Scan for the cell matching the given text and deliver its [x, y] coordinate at center. 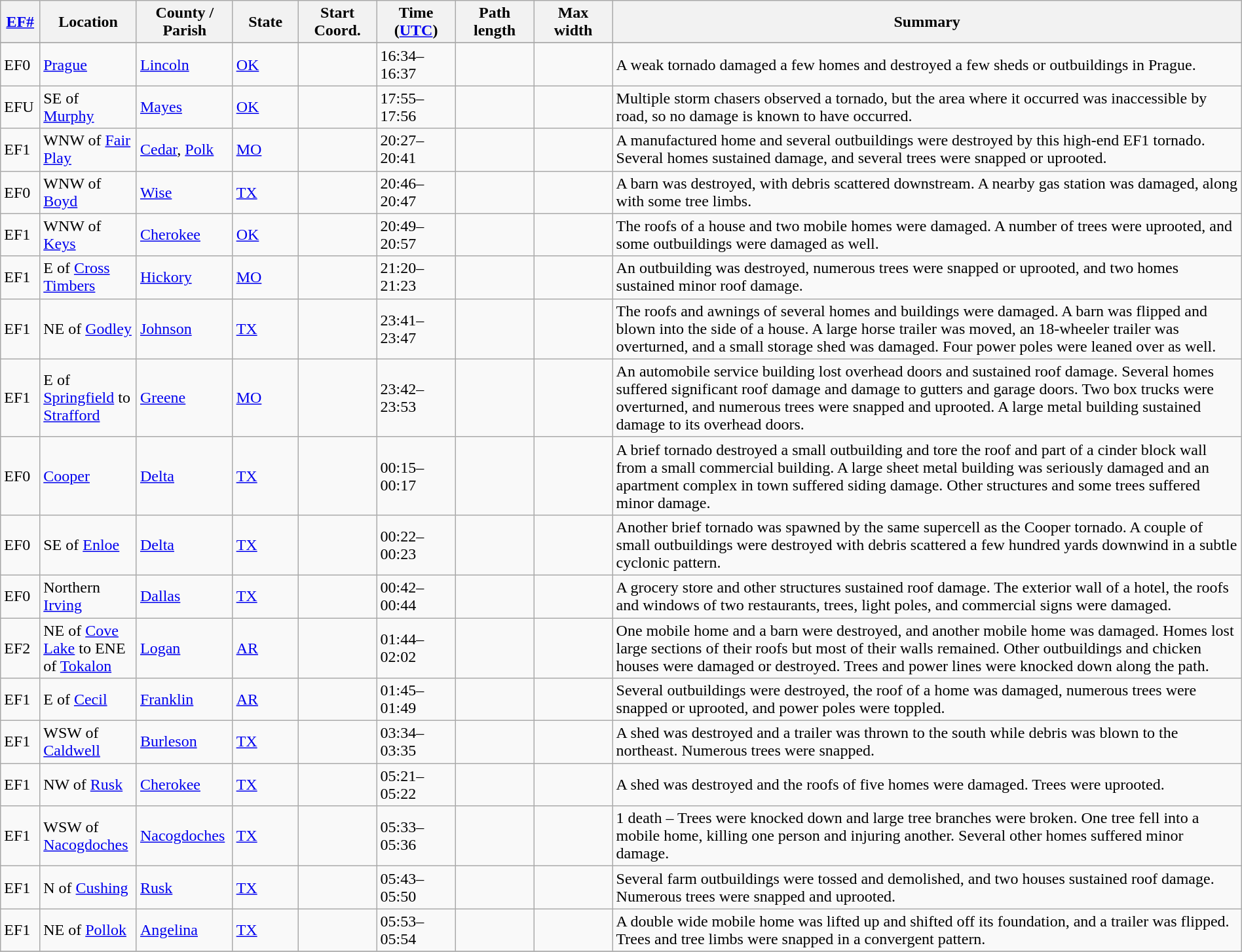
State [265, 22]
16:34–16:37 [416, 64]
NW of Rusk [88, 784]
WSW of Nacogdoches [88, 836]
NE of Godley [88, 329]
Start Coord. [337, 22]
Rusk [185, 888]
Cooper [88, 475]
Greene [185, 398]
WNW of Keys [88, 234]
23:41–23:47 [416, 329]
NE of Cove Lake to ENE of Tokalon [88, 648]
00:42–00:44 [416, 596]
A barn was destroyed, with debris scattered downstream. A nearby gas station was damaged, along with some tree limbs. [927, 192]
21:20–21:23 [416, 278]
NE of Pollok [88, 930]
Dallas [185, 596]
Several outbuildings were destroyed, the roof of a home was damaged, numerous trees were snapped or uprooted, and power poles were toppled. [927, 699]
Cedar, Polk [185, 149]
20:46–20:47 [416, 192]
05:43–05:50 [416, 888]
Path length [495, 22]
Angelina [185, 930]
WNW of Fair Play [88, 149]
A weak tornado damaged a few homes and destroyed a few sheds or outbuildings in Prague. [927, 64]
E of Cecil [88, 699]
WSW of Caldwell [88, 742]
Multiple storm chasers observed a tornado, but the area where it occurred was inaccessible by road, so no damage is known to have occurred. [927, 107]
Wise [185, 192]
EFU [20, 107]
20:27–20:41 [416, 149]
E of Springfield to Strafford [88, 398]
Nacogdoches [185, 836]
County / Parish [185, 22]
Lincoln [185, 64]
01:44–02:02 [416, 648]
A shed was destroyed and the roofs of five homes were damaged. Trees were uprooted. [927, 784]
An outbuilding was destroyed, numerous trees were snapped or uprooted, and two homes sustained minor roof damage. [927, 278]
01:45–01:49 [416, 699]
Logan [185, 648]
Hickory [185, 278]
05:53–05:54 [416, 930]
Burleson [185, 742]
A shed was destroyed and a trailer was thrown to the south while debris was blown to the northeast. Numerous trees were snapped. [927, 742]
20:49–20:57 [416, 234]
Max width [573, 22]
Northern Irving [88, 596]
05:21–05:22 [416, 784]
The roofs of a house and two mobile homes were damaged. A number of trees were uprooted, and some outbuildings were damaged as well. [927, 234]
N of Cushing [88, 888]
Johnson [185, 329]
Summary [927, 22]
00:15–00:17 [416, 475]
Franklin [185, 699]
05:33–05:36 [416, 836]
Several farm outbuildings were tossed and demolished, and two houses sustained roof damage. Numerous trees were snapped and uprooted. [927, 888]
17:55–17:56 [416, 107]
Mayes [185, 107]
00:22–00:23 [416, 545]
SE of Murphy [88, 107]
Time (UTC) [416, 22]
E of Cross Timbers [88, 278]
03:34–03:35 [416, 742]
SE of Enloe [88, 545]
EF2 [20, 648]
EF# [20, 22]
Prague [88, 64]
23:42–23:53 [416, 398]
Location [88, 22]
WNW of Boyd [88, 192]
